Return [X, Y] of the center of cell containing provided text 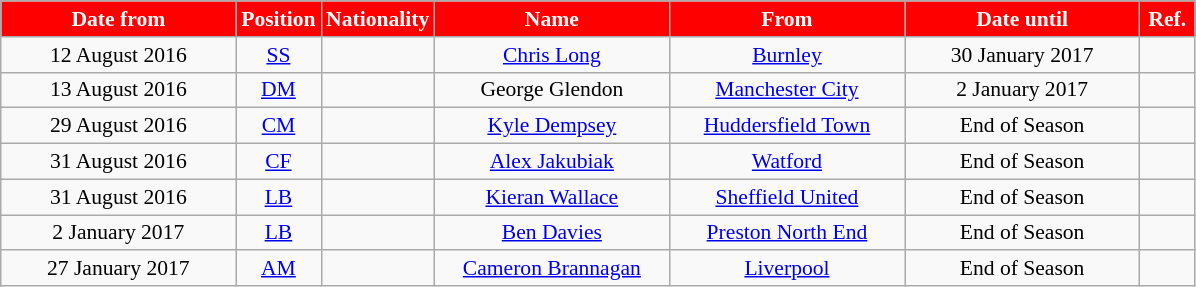
CM [278, 126]
George Glendon [552, 90]
Cameron Brannagan [552, 269]
Date until [1022, 19]
Burnley [786, 55]
Liverpool [786, 269]
Nationality [378, 19]
Date from [118, 19]
Manchester City [786, 90]
DM [278, 90]
Kyle Dempsey [552, 126]
Preston North End [786, 233]
Watford [786, 162]
Ref. [1168, 19]
AM [278, 269]
Chris Long [552, 55]
Name [552, 19]
13 August 2016 [118, 90]
Sheffield United [786, 197]
12 August 2016 [118, 55]
From [786, 19]
Position [278, 19]
30 January 2017 [1022, 55]
27 January 2017 [118, 269]
Ben Davies [552, 233]
Alex Jakubiak [552, 162]
SS [278, 55]
CF [278, 162]
29 August 2016 [118, 126]
Kieran Wallace [552, 197]
Huddersfield Town [786, 126]
